Determine the (X, Y) coordinate at the center of the cell enclosing the given text.  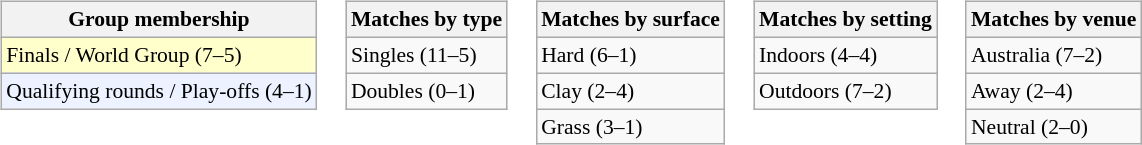
Outdoors (7–2) (846, 91)
Doubles (0–1) (426, 91)
Clay (2–4) (630, 91)
Matches by type (426, 20)
Matches by setting (846, 20)
Australia (7–2) (1054, 55)
Finals / World Group (7–5) (158, 55)
Singles (11–5) (426, 55)
Neutral (2–0) (1054, 127)
Group membership (158, 20)
Grass (3–1) (630, 127)
Matches by surface (630, 20)
Indoors (4–4) (846, 55)
Qualifying rounds / Play-offs (4–1) (158, 91)
Matches by venue (1054, 20)
Hard (6–1) (630, 55)
Away (2–4) (1054, 91)
